Identify which cell holds the provided text, then report its [X, Y] central coordinate. 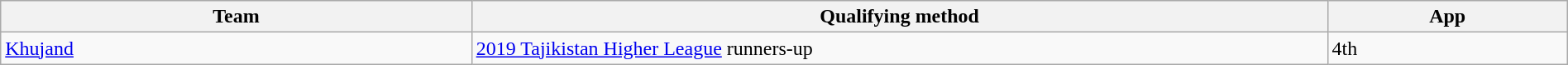
2019 Tajikistan Higher League runners-up [900, 48]
App [1447, 17]
Qualifying method [900, 17]
4th [1447, 48]
Khujand [237, 48]
Team [237, 17]
